Find where the given text appears and provide that cell's center as [X, Y] coordinate. 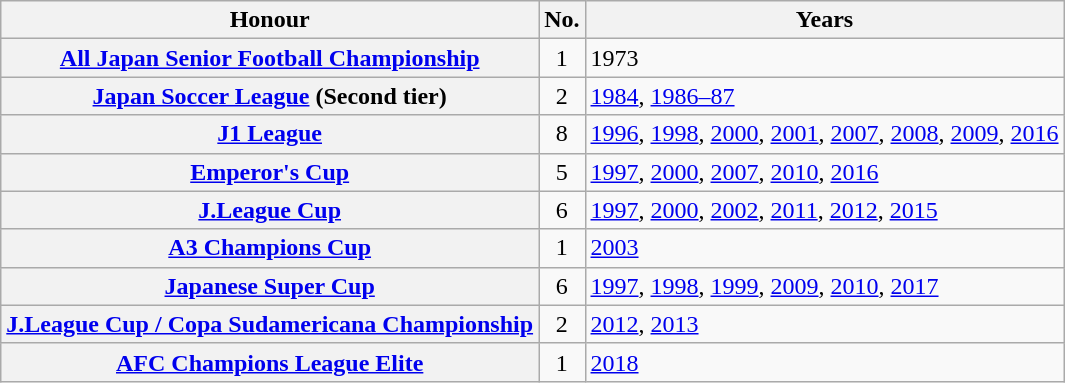
Emperor's Cup [270, 172]
8 [562, 134]
1997, 1998, 1999, 2009, 2010, 2017 [824, 286]
No. [562, 20]
Japan Soccer League (Second tier) [270, 96]
Years [824, 20]
J.League Cup [270, 210]
1984, 1986–87 [824, 96]
1997, 2000, 2002, 2011, 2012, 2015 [824, 210]
2018 [824, 362]
1997, 2000, 2007, 2010, 2016 [824, 172]
A3 Champions Cup [270, 248]
1973 [824, 58]
AFC Champions League Elite [270, 362]
2003 [824, 248]
J1 League [270, 134]
Honour [270, 20]
All Japan Senior Football Championship [270, 58]
5 [562, 172]
Japanese Super Cup [270, 286]
1996, 1998, 2000, 2001, 2007, 2008, 2009, 2016 [824, 134]
2012, 2013 [824, 324]
J.League Cup / Copa Sudamericana Championship [270, 324]
